Extract the (x, y) coordinate from the center of the cell holding the provided text.  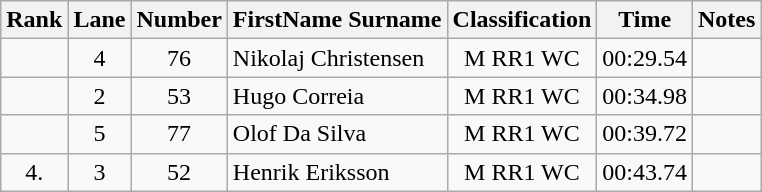
00:29.54 (645, 58)
00:39.72 (645, 134)
3 (100, 172)
00:34.98 (645, 96)
52 (179, 172)
Hugo Correia (337, 96)
Olof Da Silva (337, 134)
5 (100, 134)
4 (100, 58)
76 (179, 58)
FirstName Surname (337, 20)
Classification (522, 20)
4. (34, 172)
Number (179, 20)
Notes (727, 20)
Henrik Eriksson (337, 172)
00:43.74 (645, 172)
Lane (100, 20)
2 (100, 96)
Rank (34, 20)
Time (645, 20)
77 (179, 134)
Nikolaj Christensen (337, 58)
53 (179, 96)
